Capture the cell that displays the provided text and extract its (X, Y) central coordinate. 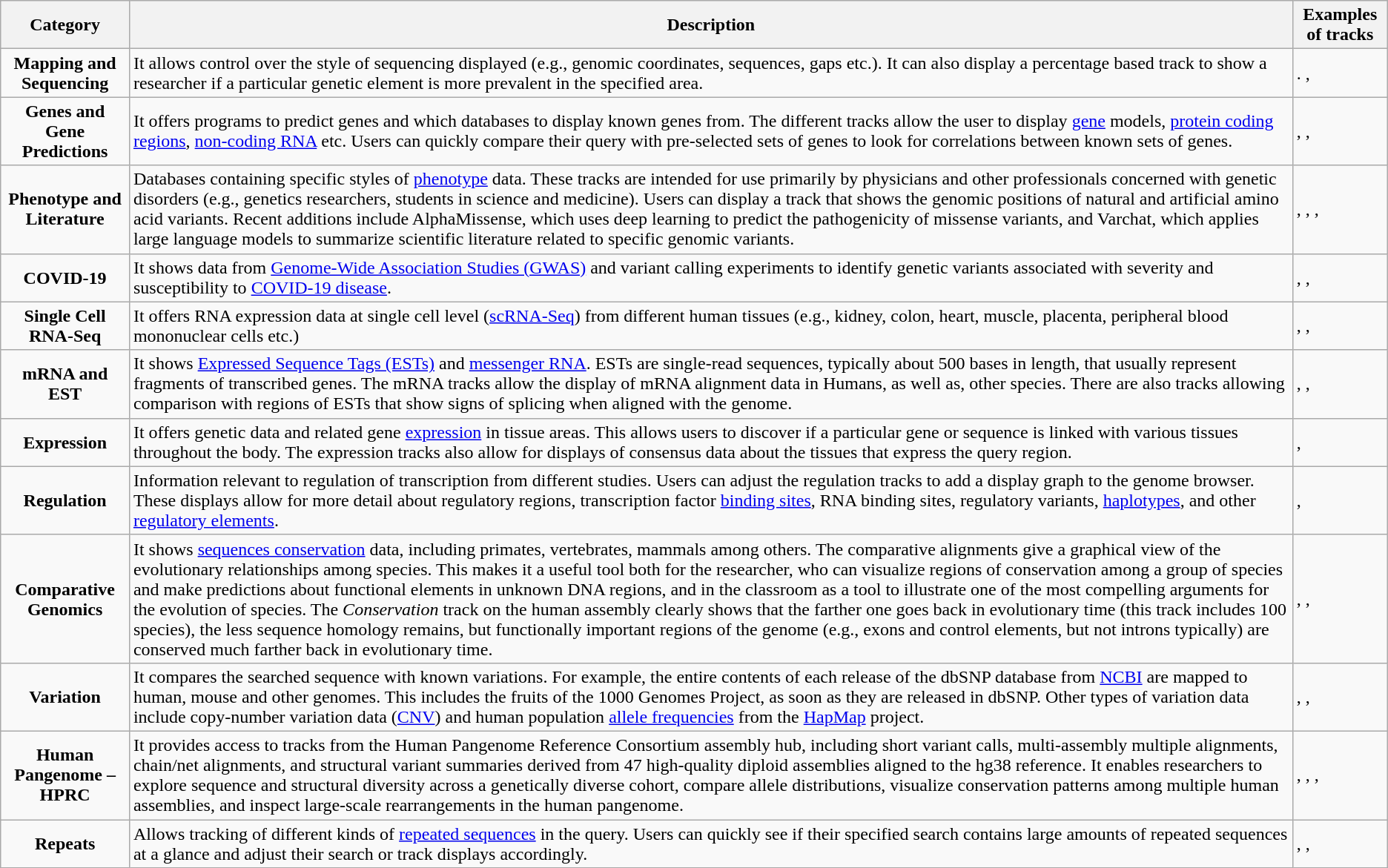
Expression (65, 442)
Comparative Genomics (65, 599)
Mapping and Sequencing (65, 73)
Category (65, 25)
Single Cell RNA-Seq (65, 326)
Regulation (65, 500)
Variation (65, 697)
mRNA and EST (65, 384)
COVID-19 (65, 277)
Phenotype and Literature (65, 209)
. , (1340, 73)
Human Pangenome – HPRC (65, 775)
Description (710, 25)
Genes and Gene Predictions (65, 131)
Examples of tracks (1340, 25)
Repeats (65, 844)
